For the text-containing cell, return its midpoint in [X, Y] coordinate format. 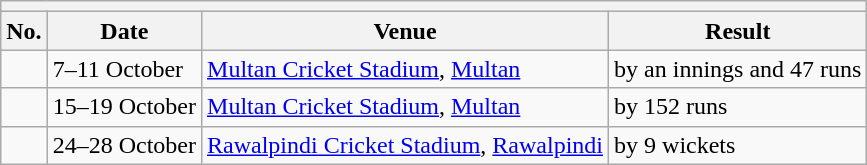
7–11 October [124, 69]
by 152 runs [738, 107]
Date [124, 31]
by an innings and 47 runs [738, 69]
Venue [406, 31]
Result [738, 31]
15–19 October [124, 107]
24–28 October [124, 145]
by 9 wickets [738, 145]
No. [24, 31]
Rawalpindi Cricket Stadium, Rawalpindi [406, 145]
